From the cell containing the given text, extract its center point as (x, y) coordinate. 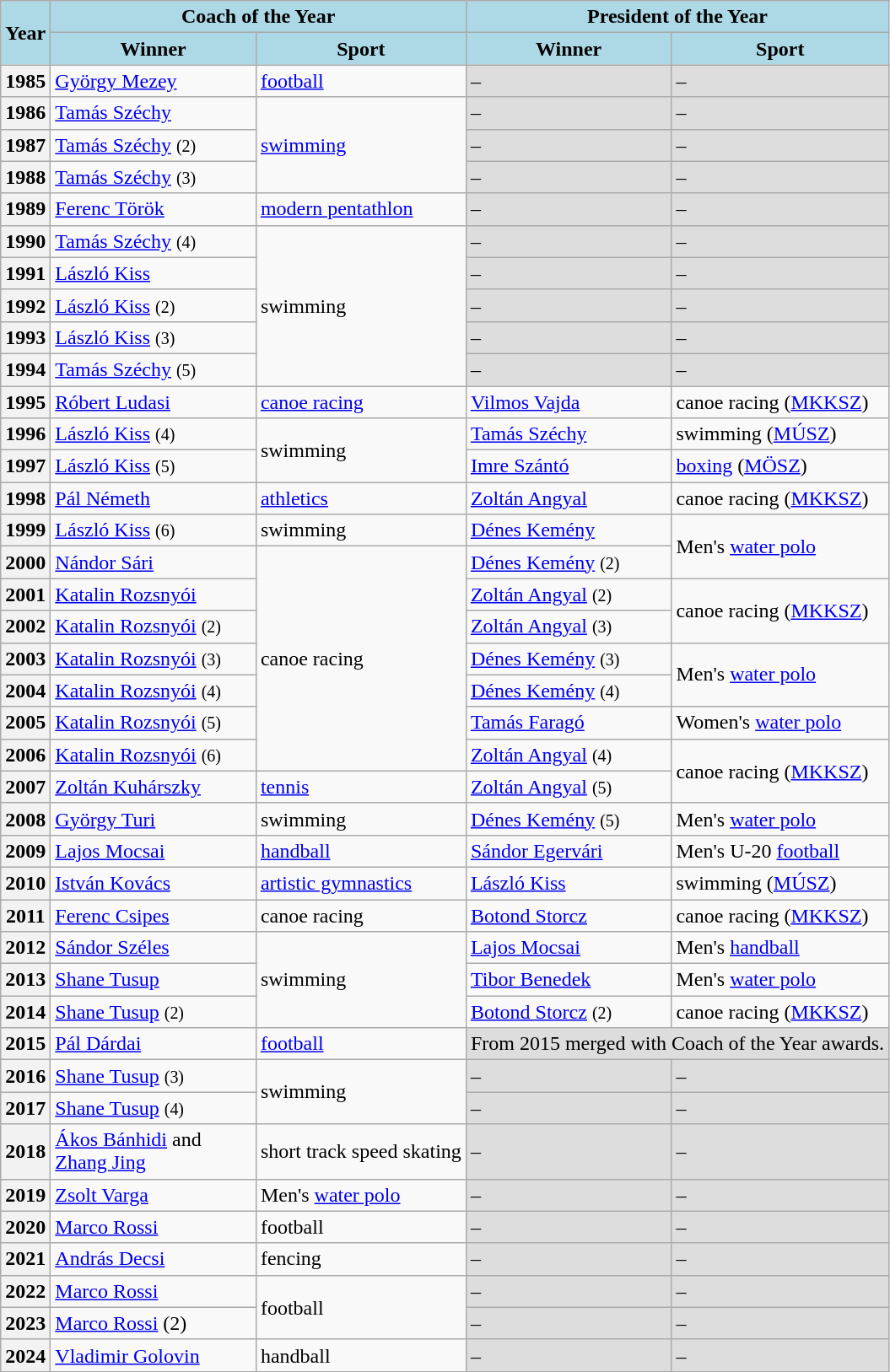
2010 (25, 883)
Tamás Széchy (2) (154, 145)
Dénes Kemény (3) (569, 659)
1997 (25, 466)
1991 (25, 273)
From 2015 merged with Coach of the Year awards. (677, 1044)
2002 (25, 627)
2021 (25, 1259)
László Kiss (2) (154, 305)
Katalin Rozsnyói (6) (154, 755)
György Mezey (154, 81)
2008 (25, 819)
2011 (25, 915)
László Kiss (6) (154, 530)
2009 (25, 851)
Zoltán Angyal (3) (569, 627)
Zoltán Kuhárszky (154, 787)
2018 (25, 1152)
Marco Rossi (2) (154, 1323)
Nándor Sári (154, 562)
Katalin Rozsnyói (5) (154, 723)
Men's handball (780, 948)
1989 (25, 209)
2017 (25, 1108)
1995 (25, 402)
Women's water polo (780, 723)
Zoltán Angyal (4) (569, 755)
Ferenc Török (154, 209)
1986 (25, 113)
Men's U-20 football (780, 851)
fencing (361, 1259)
2019 (25, 1195)
Shane Tusup (4) (154, 1108)
Botond Storcz (2) (569, 1012)
1992 (25, 305)
2020 (25, 1227)
boxing (MÖSZ) (780, 466)
2000 (25, 562)
artistic gymnastics (361, 883)
Dénes Kemény (4) (569, 691)
Shane Tusup (3) (154, 1076)
1985 (25, 81)
2005 (25, 723)
Coach of the Year (258, 17)
2007 (25, 787)
Tamás Széchy (5) (154, 369)
Katalin Rozsnyói (4) (154, 691)
1998 (25, 498)
2016 (25, 1076)
Dénes Kemény (569, 530)
athletics (361, 498)
Katalin Rozsnyói (2) (154, 627)
Zoltán Angyal (2) (569, 595)
Pál Németh (154, 498)
2003 (25, 659)
László Kiss (4) (154, 434)
Dénes Kemény (2) (569, 562)
President of the Year (677, 17)
1994 (25, 369)
2001 (25, 595)
Sándor Egervári (569, 851)
1993 (25, 337)
Tamás Széchy (4) (154, 241)
2013 (25, 980)
2015 (25, 1044)
short track speed skating (361, 1152)
Dénes Kemény (5) (569, 819)
2014 (25, 1012)
tennis (361, 787)
Vladimir Golovin (154, 1355)
Vilmos Vajda (569, 402)
2006 (25, 755)
2012 (25, 948)
András Decsi (154, 1259)
1987 (25, 145)
2022 (25, 1291)
Katalin Rozsnyói (3) (154, 659)
Zsolt Varga (154, 1195)
1990 (25, 241)
Shane Tusup (2) (154, 1012)
Shane Tusup (154, 980)
Ákos Bánhidi and Zhang Jing (154, 1152)
2024 (25, 1355)
Botond Storcz (569, 915)
Róbert Ludasi (154, 402)
1996 (25, 434)
Tibor Benedek (569, 980)
Ferenc Csipes (154, 915)
Sándor Széles (154, 948)
Tamás Faragó (569, 723)
Year (25, 33)
2023 (25, 1323)
Tamás Széchy (3) (154, 177)
László Kiss (5) (154, 466)
2004 (25, 691)
Katalin Rozsnyói (154, 595)
1988 (25, 177)
Zoltán Angyal (569, 498)
László Kiss (3) (154, 337)
István Kovács (154, 883)
Zoltán Angyal (5) (569, 787)
modern pentathlon (361, 209)
Imre Szántó (569, 466)
1999 (25, 530)
György Turi (154, 819)
Pál Dárdai (154, 1044)
